Detect which cell encompasses the target text, then output its (X, Y) center coordinate. 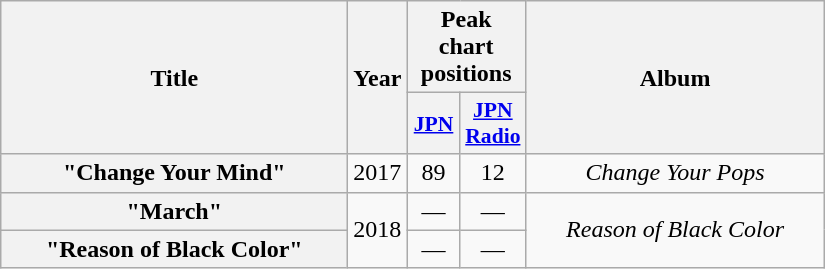
12 (492, 173)
Album (676, 78)
"Reason of Black Color" (174, 249)
89 (434, 173)
Reason of Black Color (676, 230)
Change Your Pops (676, 173)
"Change Your Mind" (174, 173)
Title (174, 78)
2018 (378, 230)
2017 (378, 173)
Year (378, 78)
"March" (174, 211)
JPN (434, 124)
JPN Radio (492, 124)
Peak chart positions (466, 47)
